Find where the given text appears and provide that cell's center as [X, Y] coordinate. 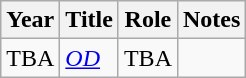
OD [90, 58]
Year [30, 20]
Notes [211, 20]
Title [90, 20]
Role [148, 20]
